Return the (X, Y) coordinate for the center point of the cell that contains the specified text.  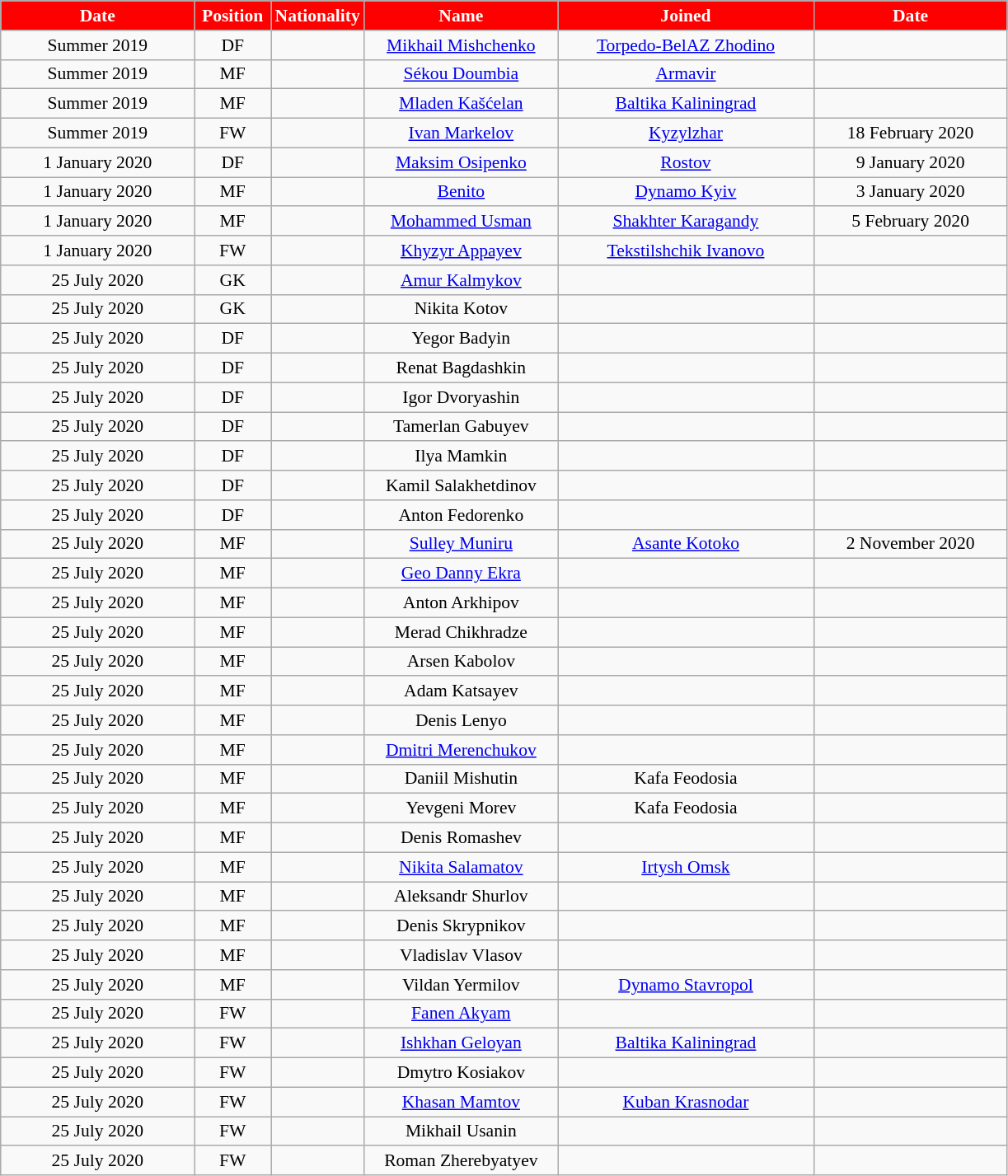
Daniil Mishutin (462, 779)
Sékou Doumbia (462, 74)
Arsen Kabolov (462, 662)
Armavir (686, 74)
Vildan Yermilov (462, 985)
9 January 2020 (910, 162)
Denis Romashev (462, 838)
Amur Kalmykov (462, 280)
Dynamo Stavropol (686, 985)
Nationality (316, 16)
Dynamo Kyiv (686, 192)
Kamil Salakhetdinov (462, 485)
Maksim Osipenko (462, 162)
Torpedo-BelAZ Zhodino (686, 45)
Joined (686, 16)
Asante Kotoko (686, 544)
Geo Danny Ekra (462, 574)
Name (462, 16)
Mladen Kašćelan (462, 104)
Anton Arkhipov (462, 603)
Sulley Muniru (462, 544)
Denis Lenyo (462, 720)
2 November 2020 (910, 544)
Mikhail Usanin (462, 1131)
Rostov (686, 162)
Mikhail Mishchenko (462, 45)
Dmytro Kosiakov (462, 1073)
Nikita Salamatov (462, 867)
Shakhter Karagandy (686, 222)
Tekstilshchik Ivanovo (686, 251)
Vladislav Vlasov (462, 955)
Dmitri Merenchukov (462, 750)
Nikita Kotov (462, 309)
Kyzylzhar (686, 134)
Igor Dvoryashin (462, 397)
Mohammed Usman (462, 222)
Position (232, 16)
Denis Skrypnikov (462, 926)
5 February 2020 (910, 222)
Irtysh Omsk (686, 867)
Ilya Mamkin (462, 457)
Fanen Akyam (462, 1014)
Benito (462, 192)
Khasan Mamtov (462, 1102)
Merad Chikhradze (462, 632)
Adam Katsayev (462, 691)
Aleksandr Shurlov (462, 897)
Renat Bagdashkin (462, 368)
Ishkhan Geloyan (462, 1043)
Kuban Krasnodar (686, 1102)
Khyzyr Appayev (462, 251)
Anton Fedorenko (462, 515)
Tamerlan Gabuyev (462, 427)
3 January 2020 (910, 192)
18 February 2020 (910, 134)
Ivan Markelov (462, 134)
Yegor Badyin (462, 339)
Yevgeni Morev (462, 808)
Roman Zherebyatyev (462, 1161)
